Return the [X, Y] coordinate for the center point of the cell that contains the specified text.  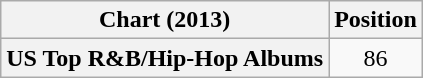
US Top R&B/Hip-Hop Albums [165, 58]
Chart (2013) [165, 20]
Position [376, 20]
86 [376, 58]
